Return the [X, Y] coordinate for the center point of the cell that contains the specified text.  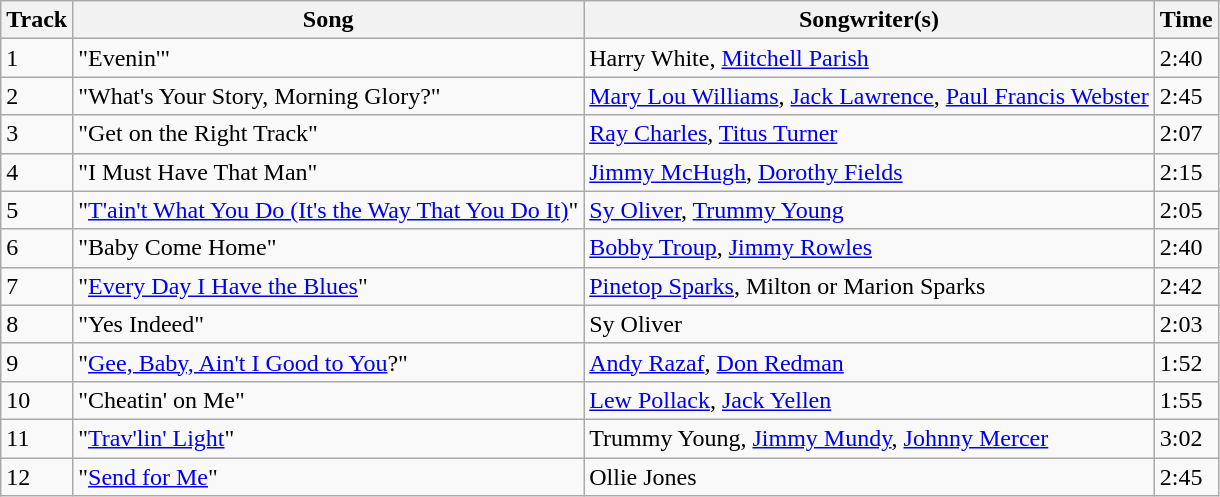
"What's Your Story, Morning Glory?" [328, 96]
"Send for Me" [328, 477]
2 [37, 96]
6 [37, 248]
Ray Charles, Titus Turner [869, 134]
Lew Pollack, Jack Yellen [869, 400]
Harry White, Mitchell Parish [869, 58]
Time [1186, 20]
Trummy Young, Jimmy Mundy, Johnny Mercer [869, 438]
2:15 [1186, 172]
1:52 [1186, 362]
Jimmy McHugh, Dorothy Fields [869, 172]
3:02 [1186, 438]
2:07 [1186, 134]
"Trav'lin' Light" [328, 438]
Ollie Jones [869, 477]
10 [37, 400]
Sy Oliver, Trummy Young [869, 210]
Bobby Troup, Jimmy Rowles [869, 248]
2:05 [1186, 210]
11 [37, 438]
Andy Razaf, Don Redman [869, 362]
"Cheatin' on Me" [328, 400]
Songwriter(s) [869, 20]
"Yes Indeed" [328, 324]
"Get on the Right Track" [328, 134]
3 [37, 134]
2:42 [1186, 286]
1 [37, 58]
"Baby Come Home" [328, 248]
12 [37, 477]
"Gee, Baby, Ain't I Good to You?" [328, 362]
5 [37, 210]
Sy Oliver [869, 324]
"Every Day I Have the Blues" [328, 286]
2:03 [1186, 324]
"I Must Have That Man" [328, 172]
"Evenin'" [328, 58]
7 [37, 286]
8 [37, 324]
9 [37, 362]
1:55 [1186, 400]
"T'ain't What You Do (It's the Way That You Do It)" [328, 210]
Track [37, 20]
Pinetop Sparks, Milton or Marion Sparks [869, 286]
4 [37, 172]
Mary Lou Williams, Jack Lawrence, Paul Francis Webster [869, 96]
Song [328, 20]
